Return the (X, Y) coordinate for the center point of the cell that contains the specified text.  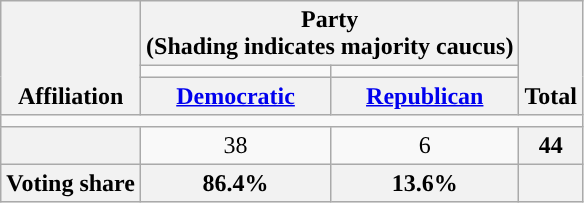
Total (551, 58)
Democratic (236, 96)
Voting share (71, 183)
6 (425, 145)
Republican (425, 96)
86.4% (236, 183)
Affiliation (71, 58)
44 (551, 145)
38 (236, 145)
13.6% (425, 183)
Party (Shading indicates majority caucus) (330, 34)
